From the cell containing the given text, extract its center point as [x, y] coordinate. 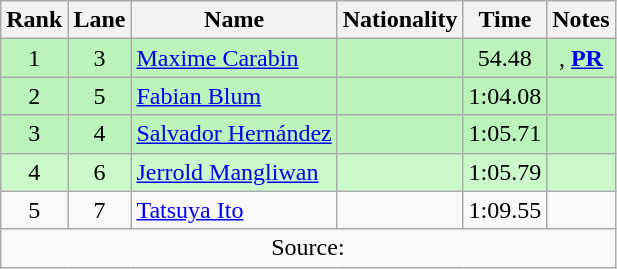
Maxime Carabin [234, 58]
1:09.55 [505, 210]
1:04.08 [505, 96]
Jerrold Mangliwan [234, 172]
6 [100, 172]
2 [34, 96]
Nationality [400, 20]
Rank [34, 20]
1:05.71 [505, 134]
Lane [100, 20]
Name [234, 20]
Tatsuya Ito [234, 210]
Salvador Hernández [234, 134]
, PR [581, 58]
Fabian Blum [234, 96]
1:05.79 [505, 172]
54.48 [505, 58]
1 [34, 58]
Source: [308, 248]
7 [100, 210]
Time [505, 20]
Notes [581, 20]
